Return the [X, Y] coordinate for the center point of the cell that contains the specified text.  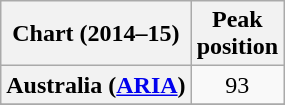
Peakposition [237, 34]
93 [237, 85]
Chart (2014–15) [96, 34]
Australia (ARIA) [96, 85]
